Locate the cell with the specified text and output its [X, Y] center coordinate. 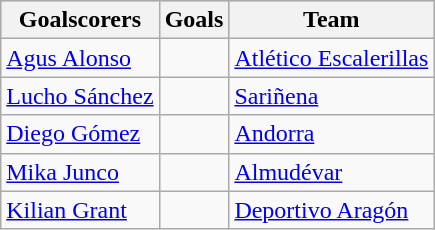
Diego Gómez [80, 134]
Andorra [332, 134]
Agus Alonso [80, 58]
Almudévar [332, 172]
Deportivo Aragón [332, 210]
Atlético Escalerillas [332, 58]
Goals [194, 20]
Kilian Grant [80, 210]
Team [332, 20]
Mika Junco [80, 172]
Goalscorers [80, 20]
Lucho Sánchez [80, 96]
Sariñena [332, 96]
